Determine the [x, y] coordinate at the center of the cell enclosing the given text.  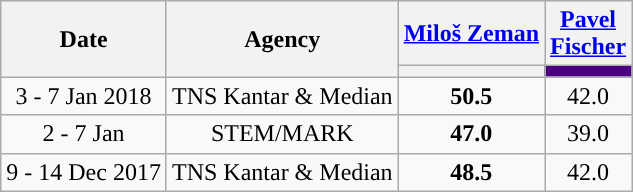
50.5 [471, 96]
2 - 7 Jan [84, 134]
39.0 [588, 134]
3 - 7 Jan 2018 [84, 96]
9 - 14 Dec 2017 [84, 172]
Miloš Zeman [471, 34]
Agency [282, 39]
Date [84, 39]
48.5 [471, 172]
STEM/MARK [282, 134]
47.0 [471, 134]
Pavel Fischer [588, 34]
